Return the (X, Y) coordinate for the center point of the cell that contains the specified text.  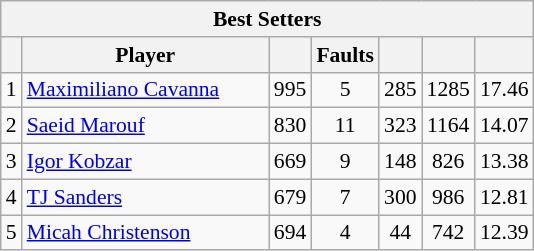
9 (345, 162)
148 (400, 162)
995 (290, 90)
Best Setters (268, 19)
Faults (345, 55)
2 (12, 126)
Igor Kobzar (146, 162)
Player (146, 55)
14.07 (504, 126)
17.46 (504, 90)
12.39 (504, 233)
285 (400, 90)
986 (448, 197)
679 (290, 197)
11 (345, 126)
742 (448, 233)
323 (400, 126)
694 (290, 233)
669 (290, 162)
44 (400, 233)
TJ Sanders (146, 197)
300 (400, 197)
3 (12, 162)
1164 (448, 126)
1 (12, 90)
Saeid Marouf (146, 126)
7 (345, 197)
Maximiliano Cavanna (146, 90)
12.81 (504, 197)
Micah Christenson (146, 233)
826 (448, 162)
1285 (448, 90)
830 (290, 126)
13.38 (504, 162)
